From the cell containing the given text, extract its center point as (x, y) coordinate. 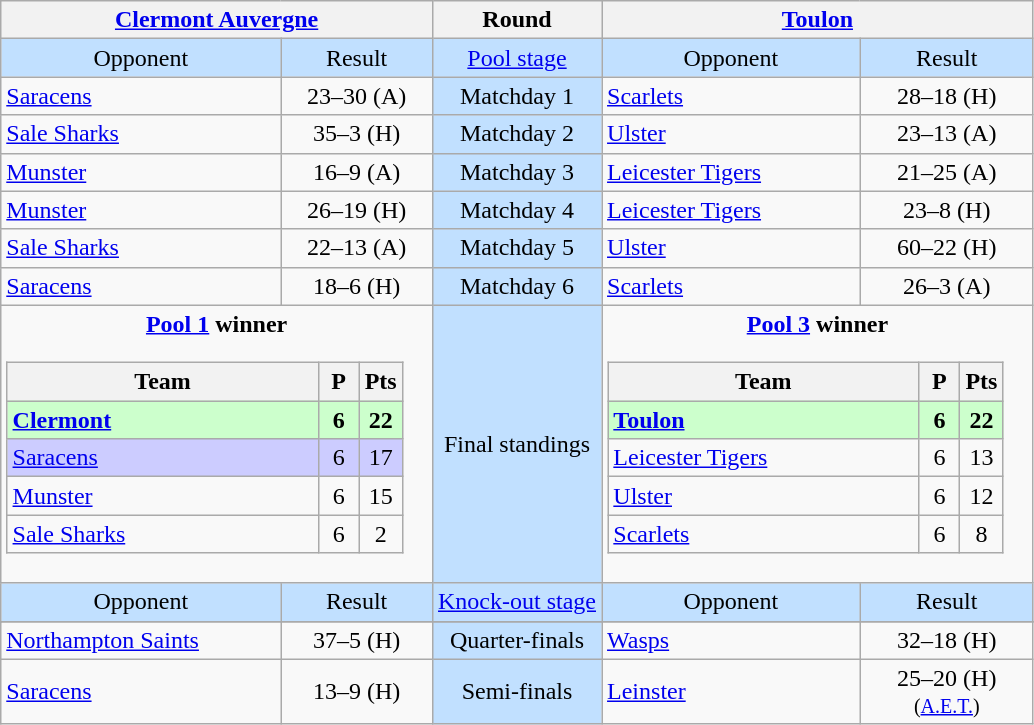
Northampton Saints (141, 640)
26–19 (H) (357, 210)
Knock-out stage (516, 602)
15 (380, 496)
Semi-finals (516, 692)
60–22 (H) (946, 248)
13 (982, 458)
Round (516, 20)
Final standings (516, 444)
Pool 1 winner Team P Pts Clermont 6 22 Saracens 6 17 Munster 6 15 Sale Sharks 6 2 (217, 444)
Matchday 4 (516, 210)
Matchday 5 (516, 248)
16–9 (A) (357, 172)
23–13 (A) (946, 134)
12 (982, 496)
Matchday 6 (516, 286)
2 (380, 534)
25–20 (H)(A.E.T.) (946, 692)
23–30 (A) (357, 96)
37–5 (H) (357, 640)
17 (380, 458)
23–8 (H) (946, 210)
21–25 (A) (946, 172)
26–3 (A) (946, 286)
Matchday 1 (516, 96)
Pool stage (516, 58)
Wasps (732, 640)
Pool 3 winner Team P Pts Toulon 6 22 Leicester Tigers 6 13 Ulster 6 12 Scarlets 6 8 (818, 444)
Clermont (162, 420)
32–18 (H) (946, 640)
Quarter-finals (516, 640)
Leinster (732, 692)
13–9 (H) (357, 692)
28–18 (H) (946, 96)
Matchday 3 (516, 172)
Clermont Auvergne (217, 20)
18–6 (H) (357, 286)
35–3 (H) (357, 134)
22–13 (A) (357, 248)
Matchday 2 (516, 134)
8 (982, 534)
